Locate the cell with the specified text and output its [x, y] center coordinate. 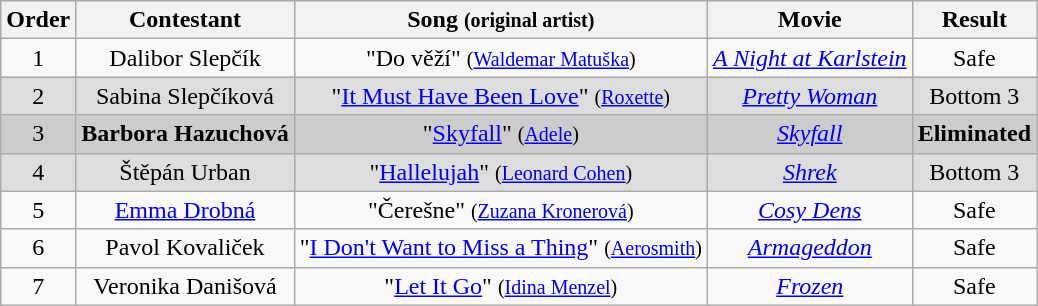
Barbora Hazuchová [185, 134]
Song (original artist) [500, 20]
A Night at Karlstein [810, 58]
"Do věží" (Waldemar Matuška) [500, 58]
Štěpán Urban [185, 172]
2 [38, 96]
Dalibor Slepčík [185, 58]
Emma Drobná [185, 210]
7 [38, 286]
Cosy Dens [810, 210]
"Hallelujah" (Leonard Cohen) [500, 172]
3 [38, 134]
"Skyfall" (Adele) [500, 134]
Skyfall [810, 134]
Armageddon [810, 248]
Veronika Danišová [185, 286]
Pretty Woman [810, 96]
"Let It Go" (Idina Menzel) [500, 286]
"I Don't Want to Miss a Thing" (Aerosmith) [500, 248]
6 [38, 248]
"It Must Have Been Love" (Roxette) [500, 96]
Sabina Slepčíková [185, 96]
Movie [810, 20]
1 [38, 58]
4 [38, 172]
Contestant [185, 20]
Frozen [810, 286]
Order [38, 20]
5 [38, 210]
"Čerešne" (Zuzana Kronerová) [500, 210]
Eliminated [974, 134]
Pavol Kovaliček [185, 248]
Shrek [810, 172]
Result [974, 20]
